Determine the (x, y) coordinate at the center of the cell enclosing the given text.  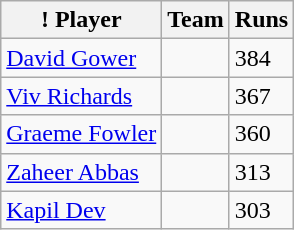
Zaheer Abbas (82, 172)
Runs (261, 20)
303 (261, 210)
Team (196, 20)
Graeme Fowler (82, 134)
384 (261, 58)
360 (261, 134)
Kapil Dev (82, 210)
David Gower (82, 58)
Viv Richards (82, 96)
313 (261, 172)
367 (261, 96)
! Player (82, 20)
